Find where the given text appears and provide that cell's center as [x, y] coordinate. 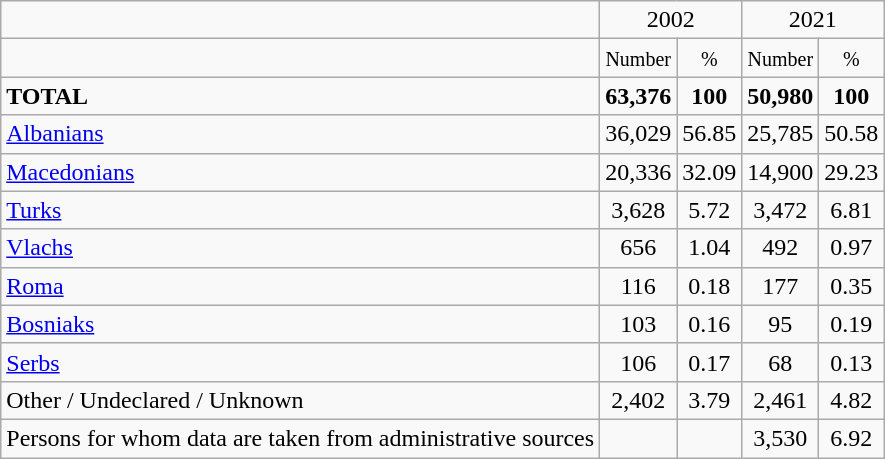
0.13 [852, 362]
103 [638, 324]
Serbs [300, 362]
3,530 [780, 438]
0.18 [710, 286]
Persons for whom data are taken from administrative sources [300, 438]
0.19 [852, 324]
Albanians [300, 134]
50.58 [852, 134]
6.92 [852, 438]
68 [780, 362]
177 [780, 286]
14,900 [780, 172]
0.97 [852, 248]
Macedonians [300, 172]
656 [638, 248]
Vlachs [300, 248]
5.72 [710, 210]
32.09 [710, 172]
Roma [300, 286]
0.16 [710, 324]
Bosniaks [300, 324]
95 [780, 324]
492 [780, 248]
2021 [813, 20]
TOTAL [300, 96]
63,376 [638, 96]
2,461 [780, 400]
1.04 [710, 248]
0.35 [852, 286]
25,785 [780, 134]
56.85 [710, 134]
36,029 [638, 134]
20,336 [638, 172]
2002 [671, 20]
4.82 [852, 400]
106 [638, 362]
116 [638, 286]
Other / Undeclared / Unknown [300, 400]
2,402 [638, 400]
6.81 [852, 210]
50,980 [780, 96]
Turks [300, 210]
3,628 [638, 210]
29.23 [852, 172]
3,472 [780, 210]
3.79 [710, 400]
0.17 [710, 362]
